From the cell containing the given text, extract its center point as (X, Y) coordinate. 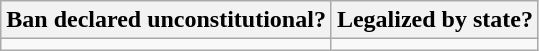
Ban declared unconstitutional? (166, 20)
Legalized by state? (434, 20)
